Scan for the cell matching the given text and deliver its (X, Y) coordinate at center. 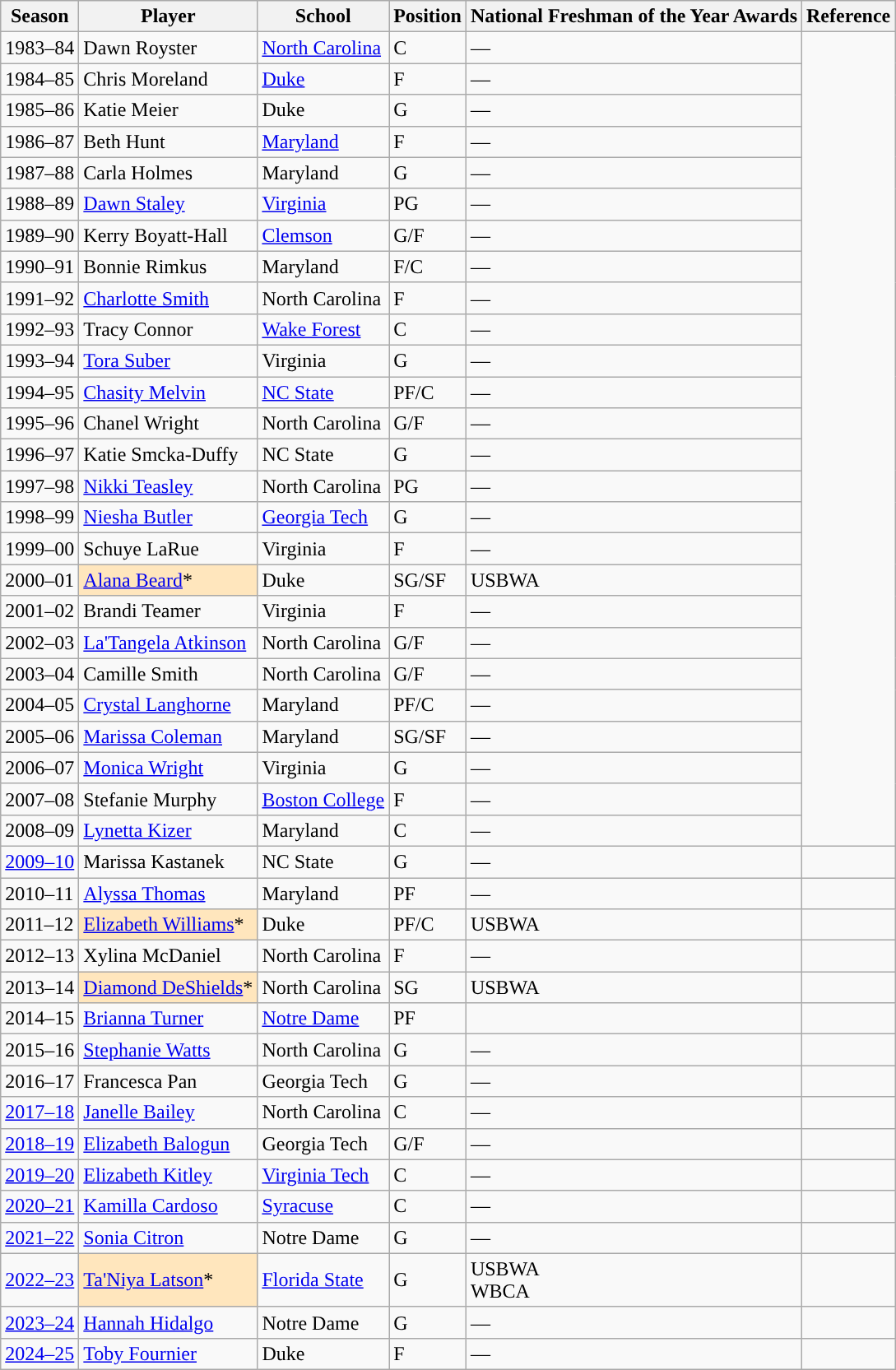
Chasity Melvin (168, 392)
2015–16 (39, 1050)
2005–06 (39, 736)
Schuye LaRue (168, 549)
1996–97 (39, 455)
Kerry Boyatt-Hall (168, 235)
Carla Holmes (168, 173)
Dawn Staley (168, 204)
2017–18 (39, 1112)
1997–98 (39, 486)
2000–01 (39, 580)
Tora Suber (168, 360)
2011–12 (39, 925)
Alyssa Thomas (168, 893)
Elizabeth Williams* (168, 925)
2007–08 (39, 799)
Marissa Kastanek (168, 861)
2022–23 (39, 1280)
Marissa Coleman (168, 736)
1995–96 (39, 424)
1993–94 (39, 360)
Clemson (323, 235)
Virginia Tech (323, 1175)
2006–07 (39, 768)
Lynetta Kizer (168, 830)
1994–95 (39, 392)
Chris Moreland (168, 79)
Tracy Connor (168, 329)
School (323, 16)
Xylina McDaniel (168, 956)
2002–03 (39, 643)
1983–84 (39, 48)
Stefanie Murphy (168, 799)
1999–00 (39, 549)
Position (428, 16)
Niesha Butler (168, 518)
2019–20 (39, 1175)
National Freshman of the Year Awards (634, 16)
2014–15 (39, 1019)
2009–10 (39, 861)
1986–87 (39, 142)
Dawn Royster (168, 48)
2016–17 (39, 1081)
1988–89 (39, 204)
1985–86 (39, 110)
Camille Smith (168, 674)
Stephanie Watts (168, 1050)
2010–11 (39, 893)
Francesca Pan (168, 1081)
2020–21 (39, 1206)
Alana Beard* (168, 580)
Charlotte Smith (168, 298)
Nikki Teasley (168, 486)
1991–92 (39, 298)
2023–24 (39, 1322)
F/C (428, 267)
Season (39, 16)
Crystal Langhorne (168, 705)
Syracuse (323, 1206)
Katie Smcka-Duffy (168, 455)
Janelle Bailey (168, 1112)
Elizabeth Balogun (168, 1144)
Kamilla Cardoso (168, 1206)
Katie Meier (168, 110)
2012–13 (39, 956)
Wake Forest (323, 329)
Bonnie Rimkus (168, 267)
1998–99 (39, 518)
2001–02 (39, 611)
Player (168, 16)
2003–04 (39, 674)
Brianna Turner (168, 1019)
2018–19 (39, 1144)
1989–90 (39, 235)
Chanel Wright (168, 424)
1990–91 (39, 267)
1984–85 (39, 79)
2008–09 (39, 830)
Reference (849, 16)
Elizabeth Kitley (168, 1175)
2013–14 (39, 987)
Boston College (323, 799)
Toby Fournier (168, 1354)
Ta'Niya Latson* (168, 1280)
1992–93 (39, 329)
SG (428, 987)
La'Tangela Atkinson (168, 643)
Beth Hunt (168, 142)
Florida State (323, 1280)
1987–88 (39, 173)
Hannah Hidalgo (168, 1322)
Diamond DeShields* (168, 987)
Brandi Teamer (168, 611)
2021–22 (39, 1238)
2004–05 (39, 705)
USBWAWBCA (634, 1280)
Monica Wright (168, 768)
Sonia Citron (168, 1238)
2024–25 (39, 1354)
